Locate the cell with the specified text and output its (X, Y) center coordinate. 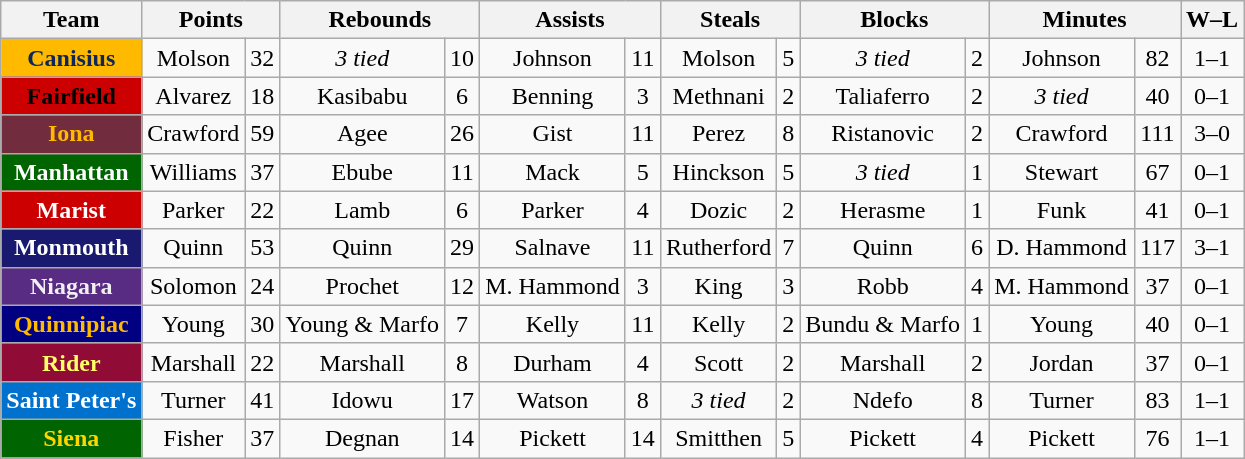
W–L (1212, 20)
Degnan (362, 438)
82 (1157, 58)
83 (1157, 400)
Blocks (894, 20)
67 (1157, 172)
Ebube (362, 172)
Ndefo (883, 400)
Young & Marfo (362, 324)
76 (1157, 438)
Robb (883, 286)
Marist (72, 210)
Hinckson (718, 172)
Idowu (362, 400)
Niagara (72, 286)
18 (262, 96)
Lamb (362, 210)
3–0 (1212, 134)
Kasibabu (362, 96)
Jordan (1062, 362)
Perez (718, 134)
29 (462, 248)
Herasme (883, 210)
Methnani (718, 96)
Gist (553, 134)
Benning (553, 96)
Stewart (1062, 172)
Scott (718, 362)
Quinnipiac (72, 324)
Rutherford (718, 248)
Smitthen (718, 438)
Taliaferro (883, 96)
D. Hammond (1062, 248)
117 (1157, 248)
Saint Peter's (72, 400)
Salnave (553, 248)
24 (262, 286)
Manhattan (72, 172)
17 (462, 400)
12 (462, 286)
Dozic (718, 210)
Assists (570, 20)
Williams (194, 172)
10 (462, 58)
59 (262, 134)
53 (262, 248)
Ristanovic (883, 134)
Rider (72, 362)
32 (262, 58)
Fisher (194, 438)
Fairfield (72, 96)
Agee (362, 134)
Watson (553, 400)
Team (72, 20)
Minutes (1085, 20)
Siena (72, 438)
Funk (1062, 210)
26 (462, 134)
Steals (730, 20)
Prochet (362, 286)
111 (1157, 134)
Bundu & Marfo (883, 324)
Solomon (194, 286)
3–1 (1212, 248)
Monmouth (72, 248)
30 (262, 324)
Points (211, 20)
Canisius (72, 58)
Alvarez (194, 96)
King (718, 286)
Durham (553, 362)
Iona (72, 134)
Rebounds (380, 20)
Mack (553, 172)
